Locate the cell with the specified text and output its [x, y] center coordinate. 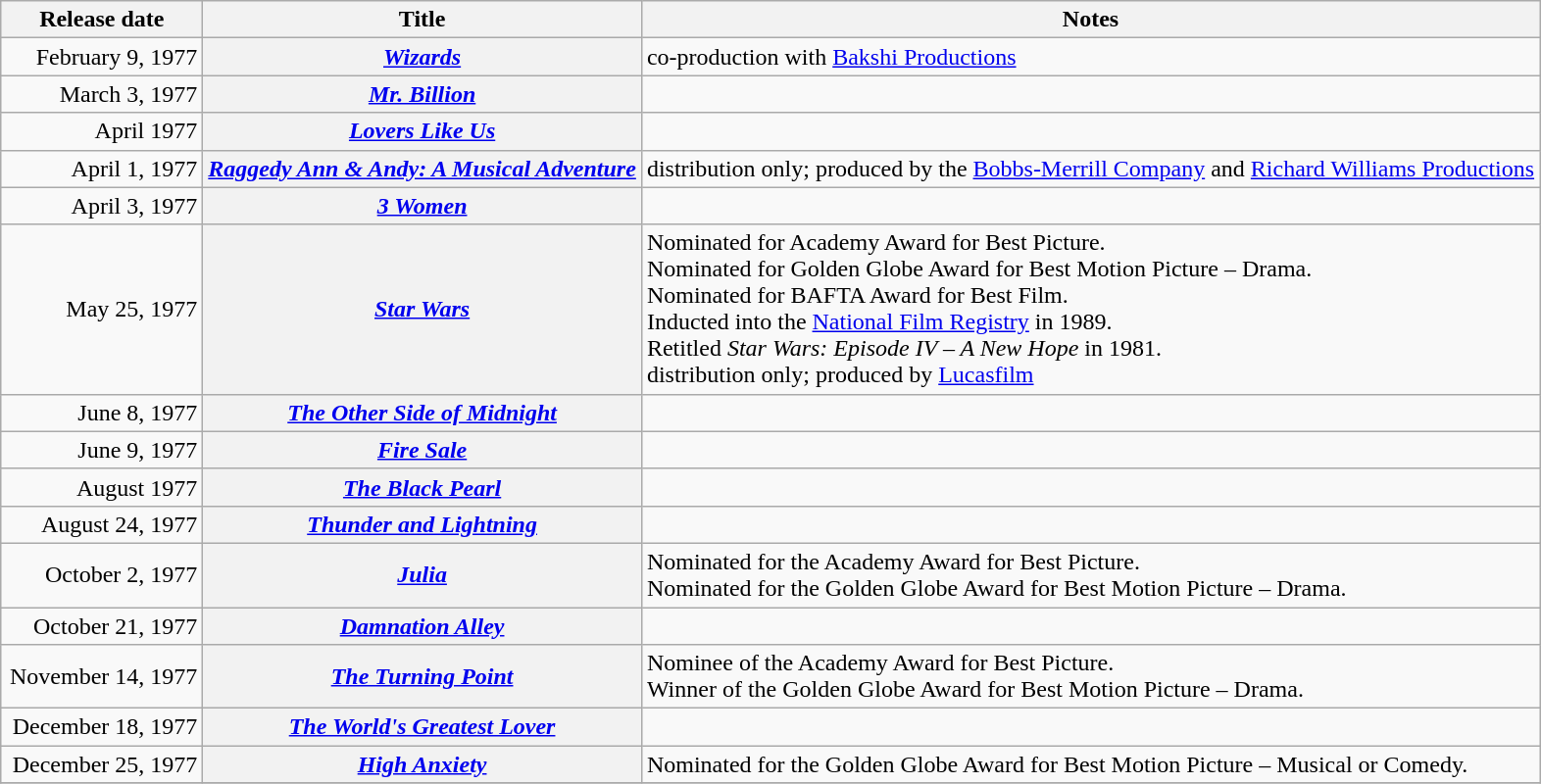
April 3, 1977 [102, 206]
distribution only; produced by the Bobbs-Merrill Company and Richard Williams Productions [1090, 169]
Damnation Alley [423, 626]
Nominee of the Academy Award for Best Picture.Winner of the Golden Globe Award for Best Motion Picture – Drama. [1090, 676]
June 8, 1977 [102, 413]
Wizards [423, 57]
December 18, 1977 [102, 727]
Star Wars [423, 310]
3 Women [423, 206]
August 1977 [102, 487]
The Other Side of Midnight [423, 413]
April 1, 1977 [102, 169]
Nominated for the Academy Award for Best Picture.Nominated for the Golden Globe Award for Best Motion Picture – Drama. [1090, 574]
The World's Greatest Lover [423, 727]
June 9, 1977 [102, 450]
December 25, 1977 [102, 764]
May 25, 1977 [102, 310]
Fire Sale [423, 450]
Raggedy Ann & Andy: A Musical Adventure [423, 169]
Title [423, 20]
Julia [423, 574]
Mr. Billion [423, 94]
August 24, 1977 [102, 524]
November 14, 1977 [102, 676]
co-production with Bakshi Productions [1090, 57]
High Anxiety [423, 764]
Notes [1090, 20]
Nominated for the Golden Globe Award for Best Motion Picture – Musical or Comedy. [1090, 764]
Thunder and Lightning [423, 524]
The Turning Point [423, 676]
February 9, 1977 [102, 57]
March 3, 1977 [102, 94]
April 1977 [102, 131]
Lovers Like Us [423, 131]
October 2, 1977 [102, 574]
October 21, 1977 [102, 626]
The Black Pearl [423, 487]
Release date [102, 20]
